Return the [X, Y] coordinate for the center point of the cell that contains the specified text.  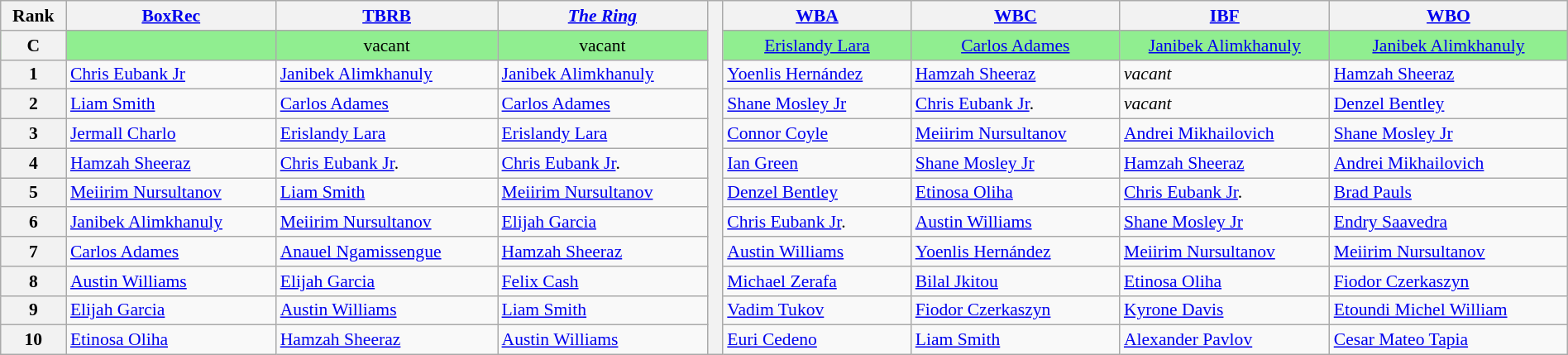
5 [33, 193]
Etoundi Michel William [1449, 310]
Cesar Mateo Tapia [1449, 340]
6 [33, 223]
The Ring [603, 16]
Alexander Pavlov [1225, 340]
Chris Eubank Jr [171, 74]
Vadim Tukov [817, 310]
Felix Cash [603, 281]
Anauel Ngamissengue [387, 252]
7 [33, 252]
BoxRec [171, 16]
8 [33, 281]
WBC [1016, 16]
Michael Zerafa [817, 281]
Euri Cedeno [817, 340]
3 [33, 134]
Brad Pauls [1449, 193]
Kyrone Davis [1225, 310]
Ian Green [817, 163]
9 [33, 310]
Connor Coyle [817, 134]
4 [33, 163]
Bilal Jkitou [1016, 281]
1 [33, 74]
WBA [817, 16]
C [33, 46]
Endry Saavedra [1449, 223]
Rank [33, 16]
WBO [1449, 16]
TBRB [387, 16]
10 [33, 340]
IBF [1225, 16]
Jermall Charlo [171, 134]
2 [33, 104]
